Capture the cell that displays the provided text and extract its [X, Y] central coordinate. 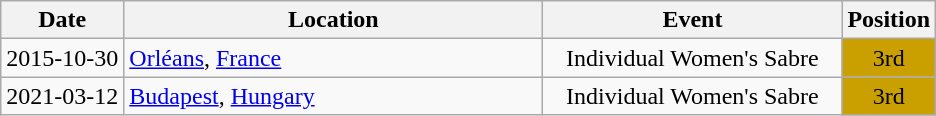
2021-03-12 [62, 96]
Budapest, Hungary [334, 96]
Date [62, 20]
Position [889, 20]
Location [334, 20]
2015-10-30 [62, 58]
Orléans, France [334, 58]
Event [692, 20]
